Scan for the cell matching the given text and deliver its (x, y) coordinate at center. 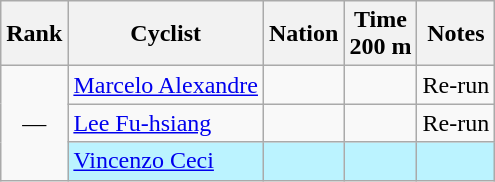
Rank (34, 34)
— (34, 123)
Lee Fu-hsiang (166, 123)
Marcelo Alexandre (166, 85)
Vincenzo Ceci (166, 161)
Cyclist (166, 34)
Time200 m (380, 34)
Notes (456, 34)
Nation (304, 34)
